Locate the cell with the specified text and output its [x, y] center coordinate. 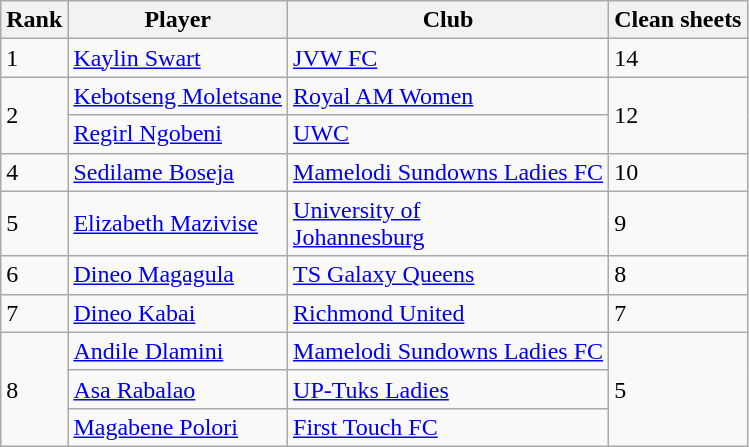
UWC [448, 134]
Dineo Kabai [178, 313]
14 [678, 58]
2 [34, 115]
9 [678, 224]
Andile Dlamini [178, 351]
UP-Tuks Ladies [448, 389]
Royal AM Women [448, 96]
Clean sheets [678, 20]
Regirl Ngobeni [178, 134]
Kebotseng Moletsane [178, 96]
University ofJohannesburg [448, 224]
Player [178, 20]
6 [34, 275]
Richmond United [448, 313]
First Touch FC [448, 427]
JVW FC [448, 58]
Elizabeth Mazivise [178, 224]
1 [34, 58]
Dineo Magagula [178, 275]
4 [34, 172]
Kaylin Swart [178, 58]
Club [448, 20]
Magabene Polori [178, 427]
12 [678, 115]
Rank [34, 20]
TS Galaxy Queens [448, 275]
Asa Rabalao [178, 389]
10 [678, 172]
Sedilame Boseja [178, 172]
